Locate the cell with the specified text and output its [x, y] center coordinate. 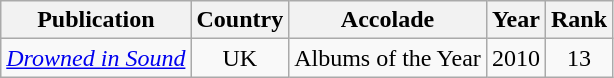
13 [578, 58]
Publication [96, 20]
Drowned in Sound [96, 58]
2010 [516, 58]
UK [240, 58]
Albums of the Year [388, 58]
Year [516, 20]
Country [240, 20]
Rank [578, 20]
Accolade [388, 20]
